Return the (X, Y) coordinate for the center point of the cell that contains the specified text.  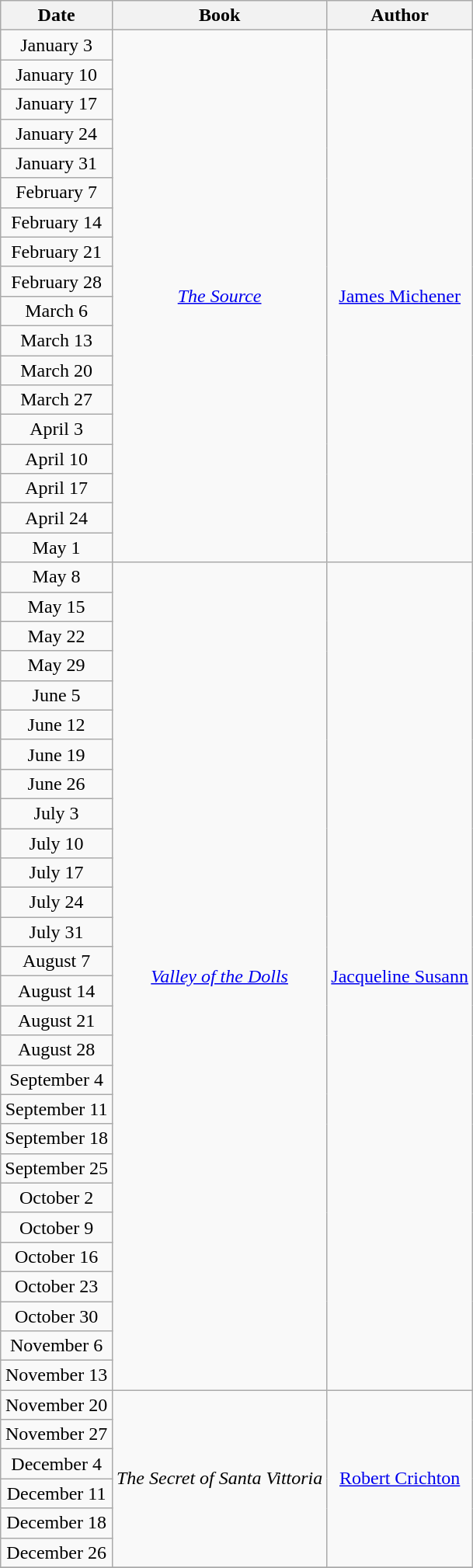
May 29 (57, 666)
July 31 (57, 932)
Robert Crichton (400, 1479)
December 4 (57, 1464)
May 8 (57, 577)
July 24 (57, 902)
May 1 (57, 548)
January 31 (57, 163)
October 23 (57, 1286)
October 30 (57, 1316)
September 11 (57, 1109)
September 4 (57, 1080)
Date (57, 16)
September 25 (57, 1168)
April 24 (57, 518)
October 9 (57, 1227)
February 14 (57, 222)
Valley of the Dolls (219, 976)
November 13 (57, 1375)
March 20 (57, 370)
January 17 (57, 104)
November 6 (57, 1346)
August 7 (57, 961)
Author (400, 16)
January 3 (57, 45)
February 21 (57, 252)
March 27 (57, 400)
May 22 (57, 636)
March 13 (57, 340)
Book (219, 16)
August 14 (57, 991)
April 17 (57, 488)
December 11 (57, 1493)
July 10 (57, 843)
December 18 (57, 1523)
October 16 (57, 1257)
January 24 (57, 134)
June 19 (57, 754)
June 12 (57, 725)
James Michener (400, 297)
May 15 (57, 607)
Jacqueline Susann (400, 976)
July 17 (57, 873)
February 7 (57, 193)
June 26 (57, 784)
August 28 (57, 1050)
November 20 (57, 1405)
July 3 (57, 813)
April 3 (57, 429)
January 10 (57, 75)
The Source (219, 297)
February 28 (57, 281)
June 5 (57, 695)
August 21 (57, 1020)
September 18 (57, 1139)
November 27 (57, 1434)
April 10 (57, 459)
December 26 (57, 1552)
The Secret of Santa Vittoria (219, 1479)
October 2 (57, 1198)
March 6 (57, 311)
